Return the (X, Y) coordinate for the center point of the cell that contains the specified text.  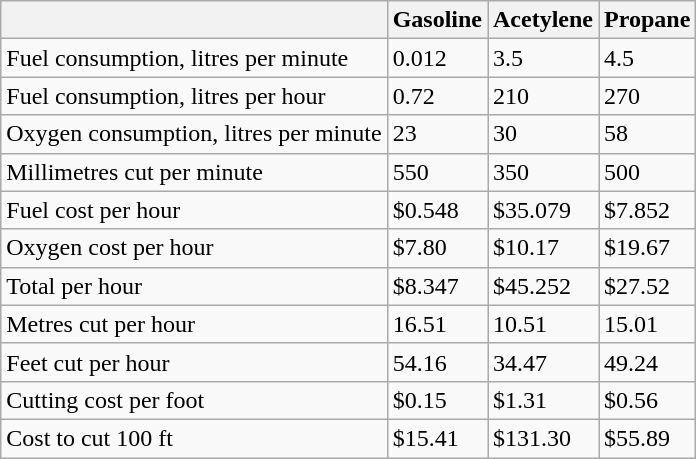
0.72 (437, 96)
$131.30 (544, 438)
58 (648, 134)
$1.31 (544, 400)
Cutting cost per foot (194, 400)
$0.548 (437, 210)
Oxygen cost per hour (194, 248)
210 (544, 96)
3.5 (544, 58)
16.51 (437, 324)
Propane (648, 20)
Gasoline (437, 20)
15.01 (648, 324)
$7.80 (437, 248)
Cost to cut 100 ft (194, 438)
$27.52 (648, 286)
$10.17 (544, 248)
$15.41 (437, 438)
34.47 (544, 362)
$8.347 (437, 286)
0.012 (437, 58)
23 (437, 134)
54.16 (437, 362)
270 (648, 96)
Total per hour (194, 286)
$7.852 (648, 210)
Feet cut per hour (194, 362)
Acetylene (544, 20)
Fuel consumption, litres per minute (194, 58)
Metres cut per hour (194, 324)
10.51 (544, 324)
$55.89 (648, 438)
30 (544, 134)
4.5 (648, 58)
$0.56 (648, 400)
Fuel cost per hour (194, 210)
Oxygen consumption, litres per minute (194, 134)
550 (437, 172)
49.24 (648, 362)
$45.252 (544, 286)
Fuel consumption, litres per hour (194, 96)
350 (544, 172)
$0.15 (437, 400)
Millimetres cut per minute (194, 172)
$19.67 (648, 248)
500 (648, 172)
$35.079 (544, 210)
